Locate the cell with the specified text and output its [X, Y] center coordinate. 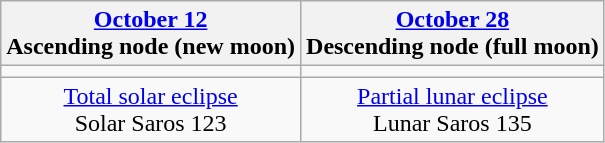
Partial lunar eclipseLunar Saros 135 [453, 110]
October 28Descending node (full moon) [453, 34]
October 12Ascending node (new moon) [151, 34]
Total solar eclipseSolar Saros 123 [151, 110]
